From the cell containing the given text, extract its center point as (X, Y) coordinate. 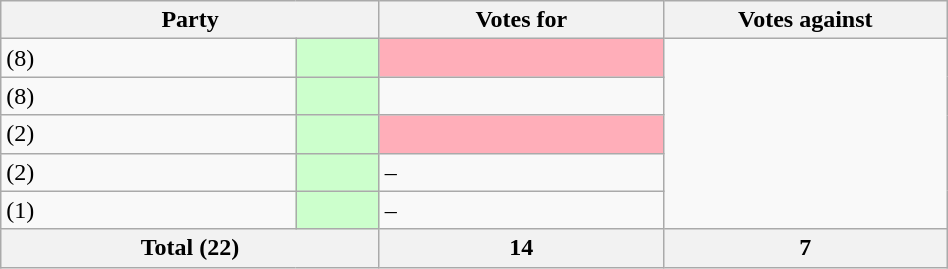
Total (22) (190, 248)
Votes against (805, 20)
7 (805, 248)
Party (190, 20)
Votes for (521, 20)
14 (521, 248)
(1) (148, 210)
